From the cell containing the given text, extract its center point as [X, Y] coordinate. 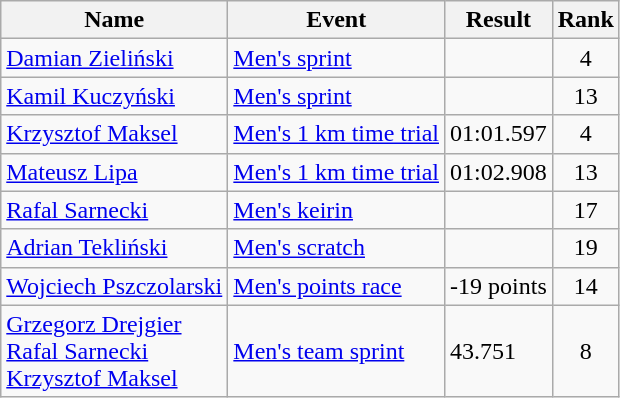
Grzegorz DrejgierRafal SarneckiKrzysztof Maksel [114, 351]
43.751 [499, 351]
Mateusz Lipa [114, 172]
Rafal Sarnecki [114, 210]
-19 points [499, 286]
Rank [586, 20]
Result [499, 20]
17 [586, 210]
01:02.908 [499, 172]
Wojciech Pszczolarski [114, 286]
Event [336, 20]
14 [586, 286]
19 [586, 248]
01:01.597 [499, 134]
Name [114, 20]
Damian Zieliński [114, 58]
Adrian Tekliński [114, 248]
Men's points race [336, 286]
8 [586, 351]
Men's team sprint [336, 351]
Krzysztof Maksel [114, 134]
Men's keirin [336, 210]
Men's scratch [336, 248]
Kamil Kuczyński [114, 96]
